For the text-containing cell, return its midpoint in (X, Y) coordinate format. 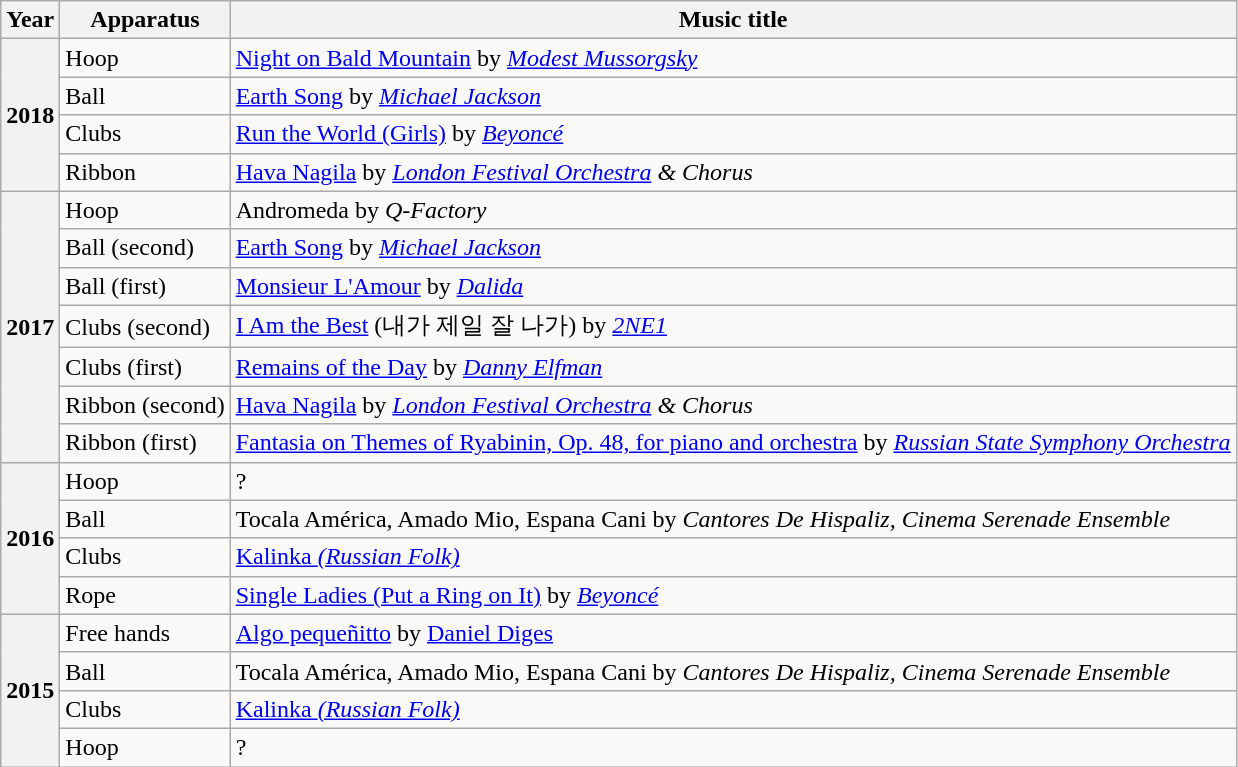
Music title (733, 20)
Clubs (second) (145, 326)
Apparatus (145, 20)
I Am the Best (내가 제일 잘 나가) by 2NE1 (733, 326)
Ribbon (first) (145, 443)
Ribbon (second) (145, 405)
2015 (30, 690)
2018 (30, 115)
Algo pequeñitto by Daniel Diges (733, 633)
2016 (30, 538)
Remains of the Day by Danny Elfman (733, 367)
Night on Bald Mountain by Modest Mussorgsky (733, 58)
Single Ladies (Put a Ring on It) by Beyoncé (733, 595)
Free hands (145, 633)
Clubs (first) (145, 367)
Ball (second) (145, 248)
Ball (first) (145, 286)
2017 (30, 326)
Fantasia on Themes of Ryabinin, Op. 48, for piano and orchestra by Russian State Symphony Orchestra (733, 443)
Monsieur L'Amour by Dalida (733, 286)
Andromeda by Q-Factory (733, 210)
Rope (145, 595)
Run the World (Girls) by Beyoncé (733, 134)
Ribbon (145, 172)
Year (30, 20)
